For the text-containing cell, return its midpoint in [x, y] coordinate format. 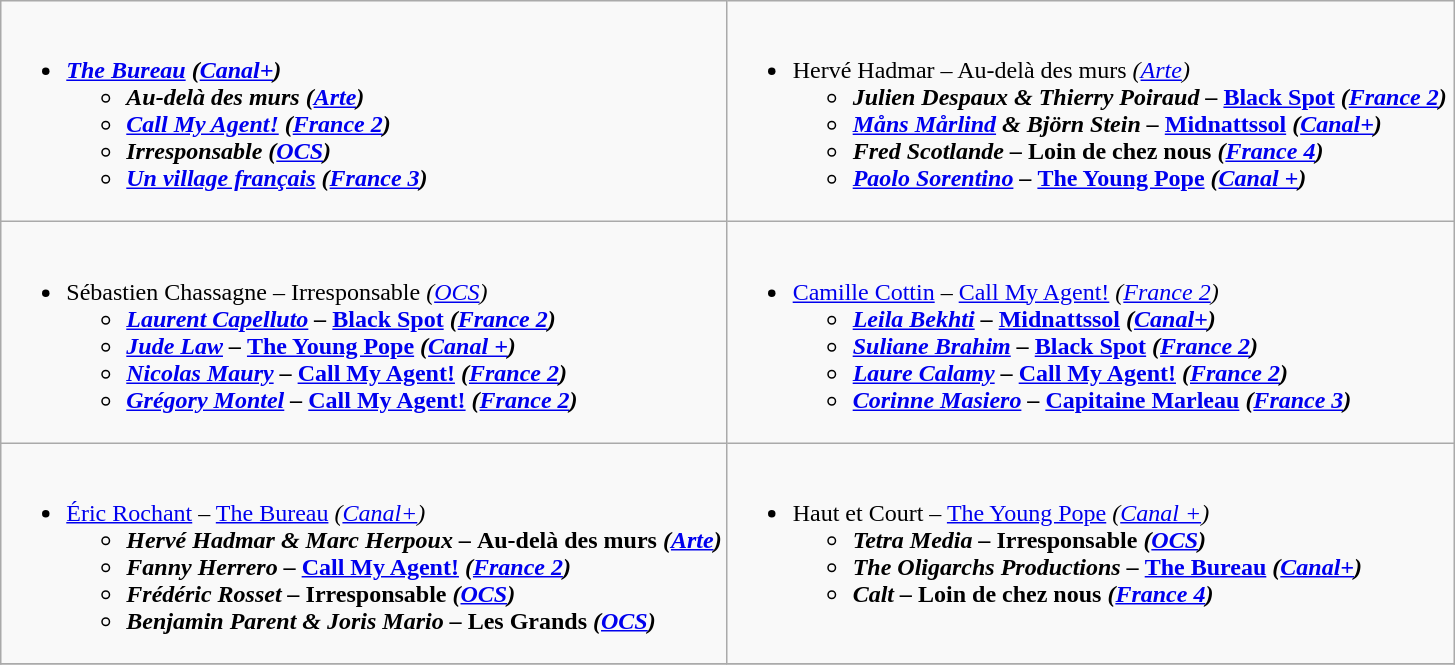
The Bureau (Canal+)Au-delà des murs (Arte)Call My Agent! (France 2)Irresponsable (OCS)Un village français (France 3) [364, 112]
